Scan for the cell matching the given text and deliver its [x, y] coordinate at center. 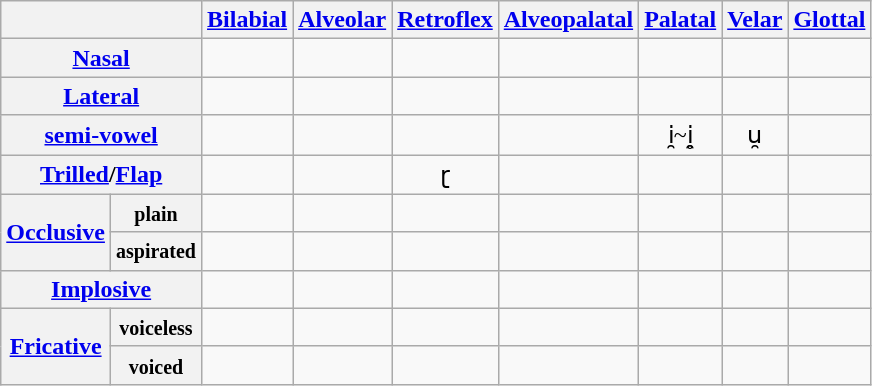
Velar [755, 20]
voiced [156, 365]
semi-vowel [102, 135]
u̯ [755, 135]
Implosive [102, 289]
Occlusive [56, 232]
Fricative [56, 346]
Palatal [680, 20]
Trilled/Flap [102, 174]
ɽ [446, 174]
aspirated [156, 251]
Retroflex [446, 20]
Alveopalatal [568, 20]
i̯~i̯̥ [680, 135]
Lateral [102, 96]
Bilabial [248, 20]
Alveolar [342, 20]
voiceless [156, 327]
Nasal [102, 58]
plain [156, 213]
Glottal [830, 20]
